Extract the (x, y) coordinate from the center of the cell holding the provided text.  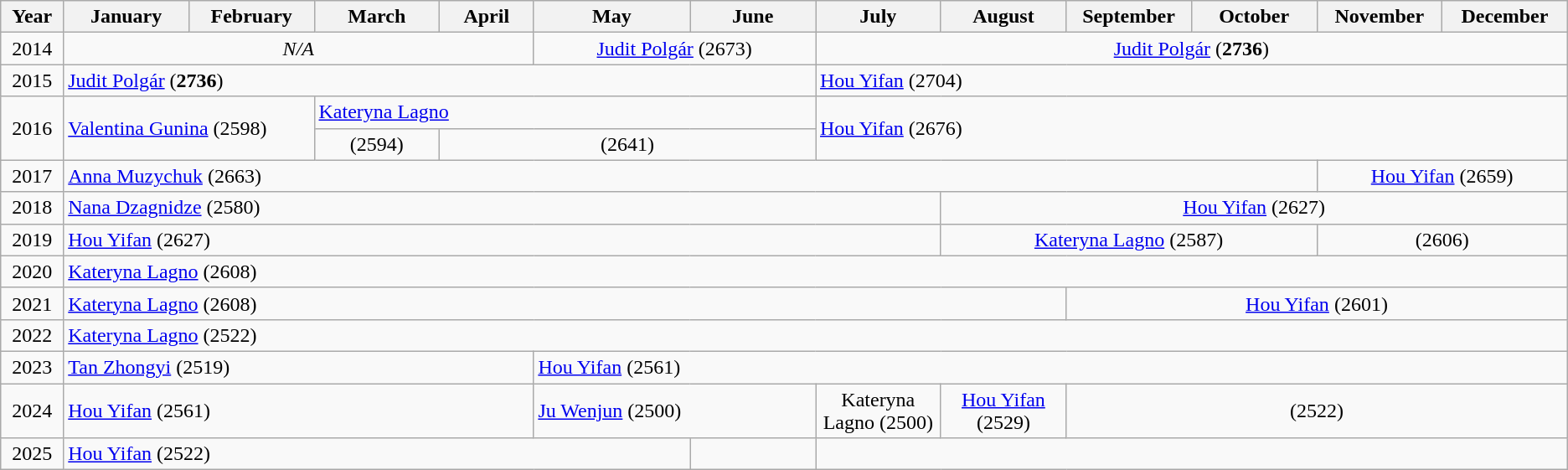
Hou Yifan (2659) (1442, 176)
February (251, 17)
July (879, 17)
Hou Yifan (2522) (377, 454)
Kateryna Lagno (2500) (879, 411)
2025 (32, 454)
2022 (32, 335)
January (126, 17)
Hou Yifan (2704) (1192, 80)
2014 (32, 49)
April (487, 17)
Kateryna Lagno (2587) (1129, 240)
Valentina Gunina (2598) (189, 128)
March (377, 17)
Kateryna Lagno (2522) (816, 335)
2016 (32, 128)
(2641) (628, 144)
November (1380, 17)
2020 (32, 271)
Judit Polgár (2673) (675, 49)
2024 (32, 411)
Tan Zhongyi (2519) (298, 367)
2019 (32, 240)
August (1003, 17)
(2522) (1317, 411)
September (1129, 17)
Hou Yifan (2601) (1317, 303)
Anna Muzychuk (2663) (690, 176)
June (753, 17)
Kateryna Lagno (565, 112)
Hou Yifan (2529) (1003, 411)
2023 (32, 367)
2021 (32, 303)
(2606) (1442, 240)
N/A (298, 49)
2015 (32, 80)
Hou Yifan (2676) (1192, 128)
2018 (32, 208)
Year (32, 17)
December (1505, 17)
2017 (32, 176)
Ju Wenjun (2500) (675, 411)
October (1254, 17)
(2594) (377, 144)
Nana Dzagnidze (2580) (503, 208)
May (611, 17)
